Search for the cell housing the specified text and yield its [x, y] center coordinate. 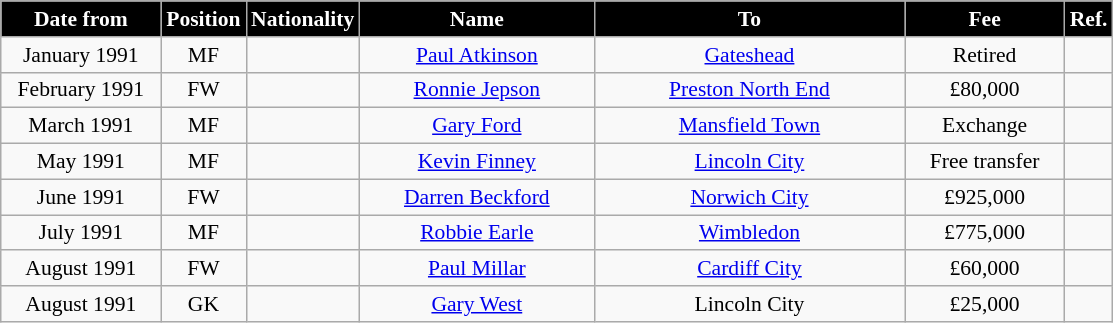
May 1991 [81, 162]
GK [204, 304]
£60,000 [985, 269]
Nationality [302, 19]
£775,000 [985, 233]
June 1991 [81, 197]
Ref. [1089, 19]
Robbie Earle [476, 233]
Retired [985, 55]
To [749, 19]
£25,000 [985, 304]
Gary Ford [476, 126]
July 1991 [81, 233]
Free transfer [985, 162]
Mansfield Town [749, 126]
Ronnie Jepson [476, 90]
Cardiff City [749, 269]
Kevin Finney [476, 162]
Darren Beckford [476, 197]
March 1991 [81, 126]
Norwich City [749, 197]
Gary West [476, 304]
Paul Atkinson [476, 55]
Paul Millar [476, 269]
February 1991 [81, 90]
£80,000 [985, 90]
Fee [985, 19]
Preston North End [749, 90]
Wimbledon [749, 233]
Gateshead [749, 55]
Date from [81, 19]
Exchange [985, 126]
£925,000 [985, 197]
Position [204, 19]
Name [476, 19]
January 1991 [81, 55]
